For the text-containing cell, return its midpoint in [x, y] coordinate format. 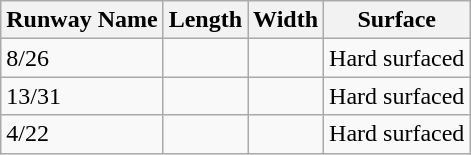
13/31 [82, 96]
8/26 [82, 58]
4/22 [82, 134]
Length [205, 20]
Width [286, 20]
Surface [397, 20]
Runway Name [82, 20]
